Identify which cell holds the provided text, then report its (x, y) central coordinate. 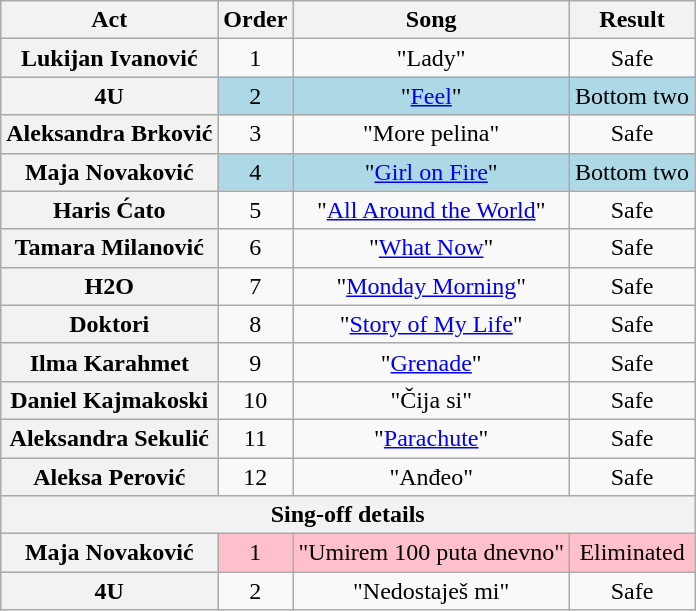
10 (256, 400)
5 (256, 210)
Order (256, 20)
8 (256, 324)
"Girl on Fire" (432, 172)
"Grenade" (432, 362)
"Čija si" (432, 400)
"What Now" (432, 248)
Lukijan Ivanović (110, 58)
7 (256, 286)
"Nedostaješ mi" (432, 591)
Aleksandra Brković (110, 134)
Haris Ćato (110, 210)
"Umirem 100 puta dnevno" (432, 553)
"Anđeo" (432, 477)
11 (256, 438)
"Parachute" (432, 438)
"All Around the World" (432, 210)
Eliminated (632, 553)
"Monday Morning" (432, 286)
3 (256, 134)
Daniel Kajmakoski (110, 400)
"Story of My Life" (432, 324)
Tamara Milanović (110, 248)
"More pelina" (432, 134)
H2O (110, 286)
"Feel" (432, 96)
Aleksandra Sekulić (110, 438)
Ilma Karahmet (110, 362)
Aleksa Perović (110, 477)
Sing-off details (348, 515)
4 (256, 172)
6 (256, 248)
9 (256, 362)
Song (432, 20)
"Lady" (432, 58)
Act (110, 20)
12 (256, 477)
Result (632, 20)
Doktori (110, 324)
